Find where the given text appears and provide that cell's center as (x, y) coordinate. 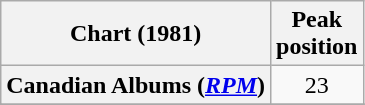
Chart (1981) (136, 34)
Canadian Albums (RPM) (136, 85)
23 (317, 85)
Peak position (317, 34)
